Capture the cell that displays the provided text and extract its [x, y] central coordinate. 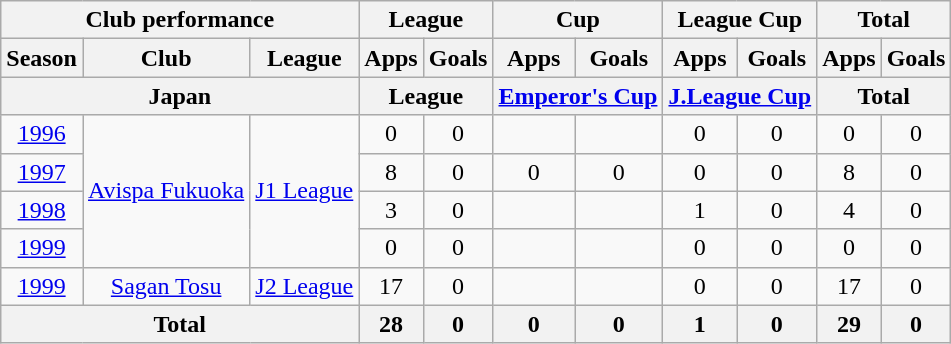
29 [849, 324]
J.League Cup [740, 96]
28 [391, 324]
Club performance [180, 20]
Club [166, 58]
Japan [180, 96]
Season [42, 58]
Sagan Tosu [166, 286]
1996 [42, 134]
Avispa Fukuoka [166, 191]
4 [849, 210]
J1 League [304, 191]
1998 [42, 210]
1997 [42, 172]
Cup [578, 20]
Emperor's Cup [578, 96]
J2 League [304, 286]
3 [391, 210]
League Cup [740, 20]
